Locate the cell with the specified text and output its [X, Y] center coordinate. 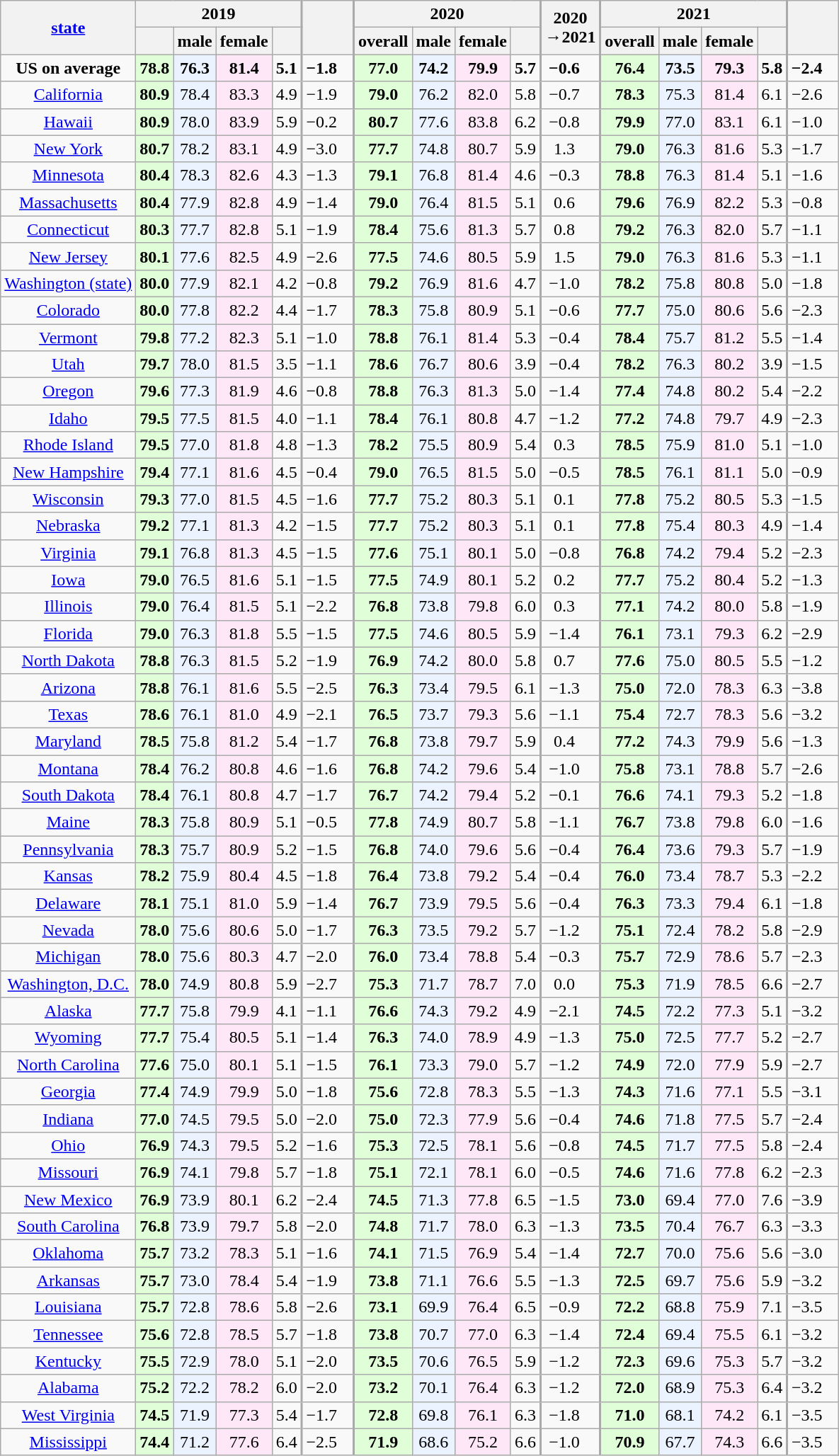
Wisconsin [68, 499]
North Carolina [68, 1065]
0.0 [571, 984]
71.8 [680, 1118]
83.8 [483, 122]
South Dakota [68, 796]
70.7 [433, 1334]
−3.8 [813, 687]
2019 [219, 14]
Massachusetts [68, 202]
2020→2021 [571, 28]
2020 [447, 14]
Colorado [68, 310]
4.4 [287, 310]
4.0 [287, 418]
Maine [68, 822]
70.9 [629, 1442]
Nevada [68, 930]
81.1 [729, 472]
state [68, 28]
69.6 [680, 1361]
0.2 [571, 580]
Wyoming [68, 1038]
68.8 [680, 1307]
69.9 [433, 1307]
69.7 [680, 1280]
4.1 [287, 1011]
1.5 [571, 256]
3.5 [287, 365]
Alaska [68, 1011]
1.3 [571, 149]
Michigan [68, 957]
Washington (state) [68, 283]
68.1 [680, 1415]
Indiana [68, 1118]
Alabama [68, 1388]
New Hampshire [68, 472]
7.6 [772, 1200]
Connecticut [68, 229]
68.6 [433, 1442]
82.6 [244, 176]
7.0 [525, 984]
74.4 [154, 1442]
Florida [68, 634]
Kentucky [68, 1361]
70.6 [433, 1361]
69.8 [433, 1415]
West Virginia [68, 1415]
−0.2 [328, 122]
71.0 [629, 1415]
70.4 [680, 1227]
US on average [68, 68]
78.9 [483, 1038]
70.0 [680, 1254]
North Dakota [68, 660]
Oklahoma [68, 1254]
−3.1 [813, 1091]
Utah [68, 365]
−0.7 [571, 95]
New York [68, 149]
7.1 [772, 1307]
New Mexico [68, 1200]
0.6 [571, 202]
82.5 [244, 256]
Washington, D.C. [68, 984]
0.4 [571, 741]
68.9 [680, 1388]
Tennessee [68, 1334]
71.5 [433, 1254]
Arkansas [68, 1280]
−0.1 [571, 796]
83.9 [244, 122]
Vermont [68, 338]
Texas [68, 714]
Idaho [68, 418]
82.3 [244, 338]
71.2 [195, 1442]
Pennsylvania [68, 849]
Montana [68, 768]
Ohio [68, 1145]
Mississippi [68, 1442]
New Jersey [68, 256]
70.1 [433, 1388]
0.7 [571, 660]
California [68, 95]
4.8 [287, 445]
Maryland [68, 741]
Virginia [68, 553]
73.6 [680, 849]
73.7 [433, 714]
71.3 [433, 1200]
Oregon [68, 391]
0.8 [571, 229]
2021 [694, 14]
81.9 [244, 391]
67.7 [680, 1442]
72.1 [433, 1172]
Illinois [68, 607]
−3.9 [813, 1200]
Arizona [68, 687]
Rhode Island [68, 445]
82.1 [244, 283]
Missouri [68, 1172]
4.3 [287, 176]
Louisiana [68, 1307]
Georgia [68, 1091]
Delaware [68, 903]
South Carolina [68, 1227]
Kansas [68, 876]
Minnesota [68, 176]
71.1 [433, 1280]
83.3 [244, 95]
Iowa [68, 580]
−3.3 [813, 1227]
Hawaii [68, 122]
Nebraska [68, 526]
